Locate the cell with the specified text and output its [x, y] center coordinate. 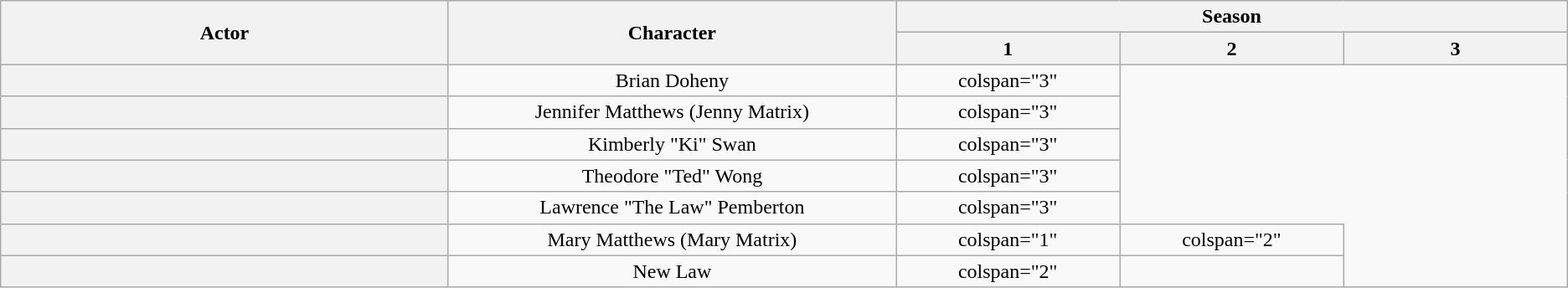
Character [672, 33]
2 [1231, 49]
Jennifer Matthews (Jenny Matrix) [672, 112]
3 [1456, 49]
1 [1008, 49]
Mary Matthews (Mary Matrix) [672, 239]
Actor [224, 33]
Season [1232, 17]
Kimberly "Ki" Swan [672, 144]
New Law [672, 271]
Brian Doheny [672, 80]
Lawrence "The Law" Pemberton [672, 208]
Theodore "Ted" Wong [672, 176]
colspan="1" [1008, 239]
